Search for the cell housing the specified text and yield its (x, y) center coordinate. 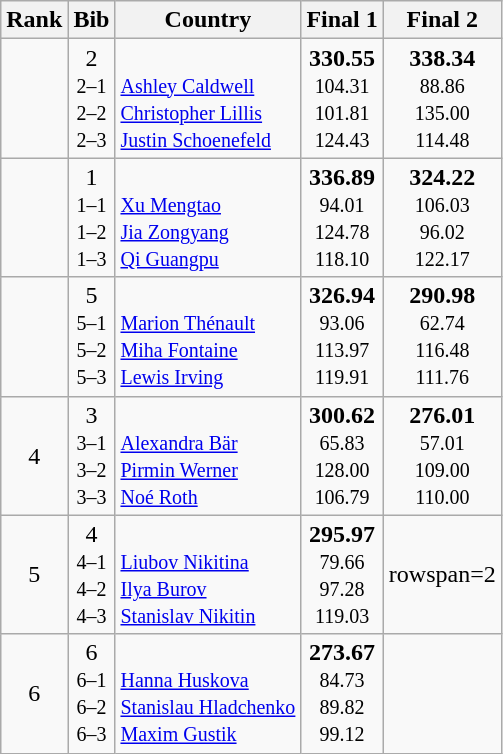
290.9862.74116.48111.76 (442, 336)
330.55104.31101.81124.43 (342, 98)
66–16–26–3 (92, 694)
6 (34, 694)
Hanna HuskovaStanislau HladchenkoMaxim Gustik (208, 694)
Liubov NikitinaIlya BurovStanislav Nikitin (208, 574)
Final 2 (442, 20)
4 (34, 456)
273.6784.7389.8299.12 (342, 694)
55–15–25–3 (92, 336)
Marion ThénaultMiha FontaineLewis Irving (208, 336)
rowspan=2 (442, 574)
33–13–23–3 (92, 456)
300.6265.83128.00106.79 (342, 456)
5 (34, 574)
11–11–21–3 (92, 218)
Country (208, 20)
Ashley CaldwellChristopher LillisJustin Schoenefeld (208, 98)
295.9779.6697.28119.03 (342, 574)
336.8994.01124.78118.10 (342, 218)
Xu MengtaoJia ZongyangQi Guangpu (208, 218)
326.9493.06113.97119.91 (342, 336)
22–12–22–3 (92, 98)
Rank (34, 20)
324.22106.0396.02122.17 (442, 218)
Alexandra BärPirmin WernerNoé Roth (208, 456)
276.0157.01109.00110.00 (442, 456)
44–14–24–3 (92, 574)
Bib (92, 20)
338.3488.86135.00114.48 (442, 98)
Final 1 (342, 20)
